Return the [X, Y] coordinate for the center point of the cell that contains the specified text.  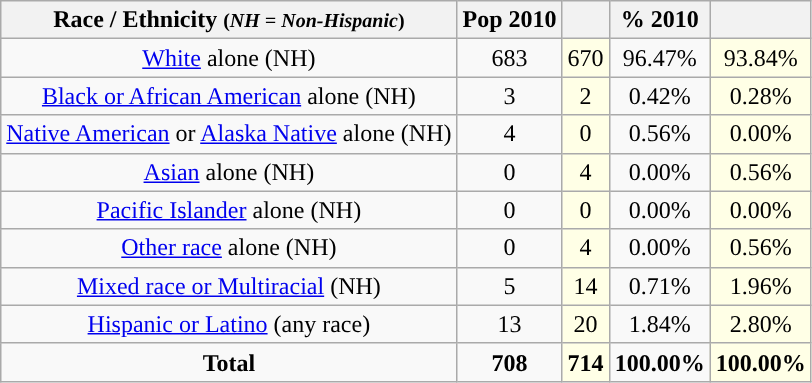
Black or African American alone (NH) [229, 96]
Native American or Alaska Native alone (NH) [229, 134]
708 [510, 362]
% 2010 [660, 20]
3 [510, 96]
Other race alone (NH) [229, 248]
13 [510, 324]
Hispanic or Latino (any race) [229, 324]
96.47% [660, 58]
Asian alone (NH) [229, 172]
Pop 2010 [510, 20]
1.96% [760, 286]
Total [229, 362]
White alone (NH) [229, 58]
Race / Ethnicity (NH = Non-Hispanic) [229, 20]
2.80% [760, 324]
0.28% [760, 96]
Mixed race or Multiracial (NH) [229, 286]
5 [510, 286]
20 [586, 324]
Pacific Islander alone (NH) [229, 210]
0.42% [660, 96]
0.71% [660, 286]
683 [510, 58]
93.84% [760, 58]
1.84% [660, 324]
670 [586, 58]
14 [586, 286]
714 [586, 362]
2 [586, 96]
